Detect which cell encompasses the target text, then output its (X, Y) center coordinate. 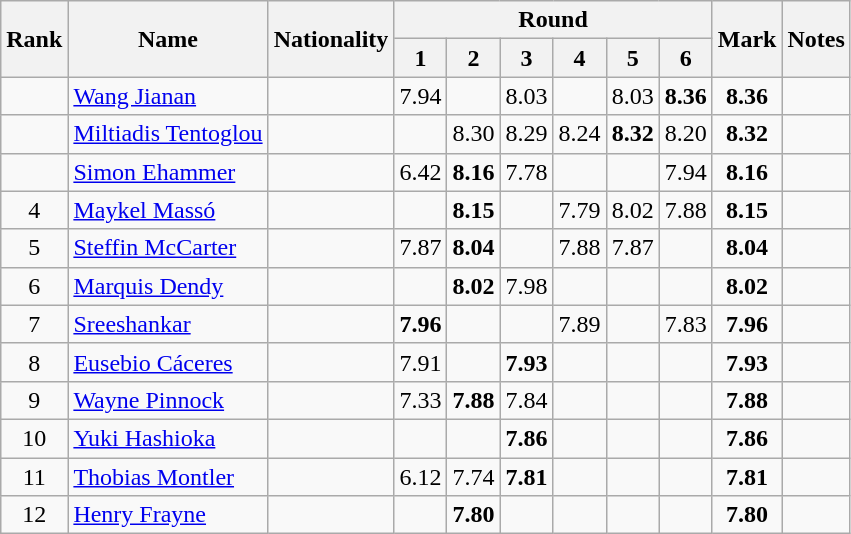
7.33 (420, 400)
9 (34, 400)
3 (526, 58)
Maykel Massó (168, 210)
7.89 (580, 324)
12 (34, 515)
1 (420, 58)
7.98 (526, 286)
7.83 (686, 324)
7.74 (474, 477)
Miltiadis Tentoglou (168, 134)
Round (553, 20)
6.12 (420, 477)
8 (34, 362)
Notes (816, 39)
8.24 (580, 134)
8.20 (686, 134)
11 (34, 477)
8.30 (474, 134)
Nationality (331, 39)
Henry Frayne (168, 515)
7.79 (580, 210)
Simon Ehammer (168, 172)
10 (34, 438)
Wang Jianan (168, 96)
Eusebio Cáceres (168, 362)
7 (34, 324)
2 (474, 58)
Thobias Montler (168, 477)
Wayne Pinnock (168, 400)
Name (168, 39)
6.42 (420, 172)
7.84 (526, 400)
Yuki Hashioka (168, 438)
7.78 (526, 172)
Sreeshankar (168, 324)
Marquis Dendy (168, 286)
Rank (34, 39)
8.29 (526, 134)
Mark (747, 39)
Steffin McCarter (168, 248)
7.91 (420, 362)
